From the cell containing the given text, extract its center point as (x, y) coordinate. 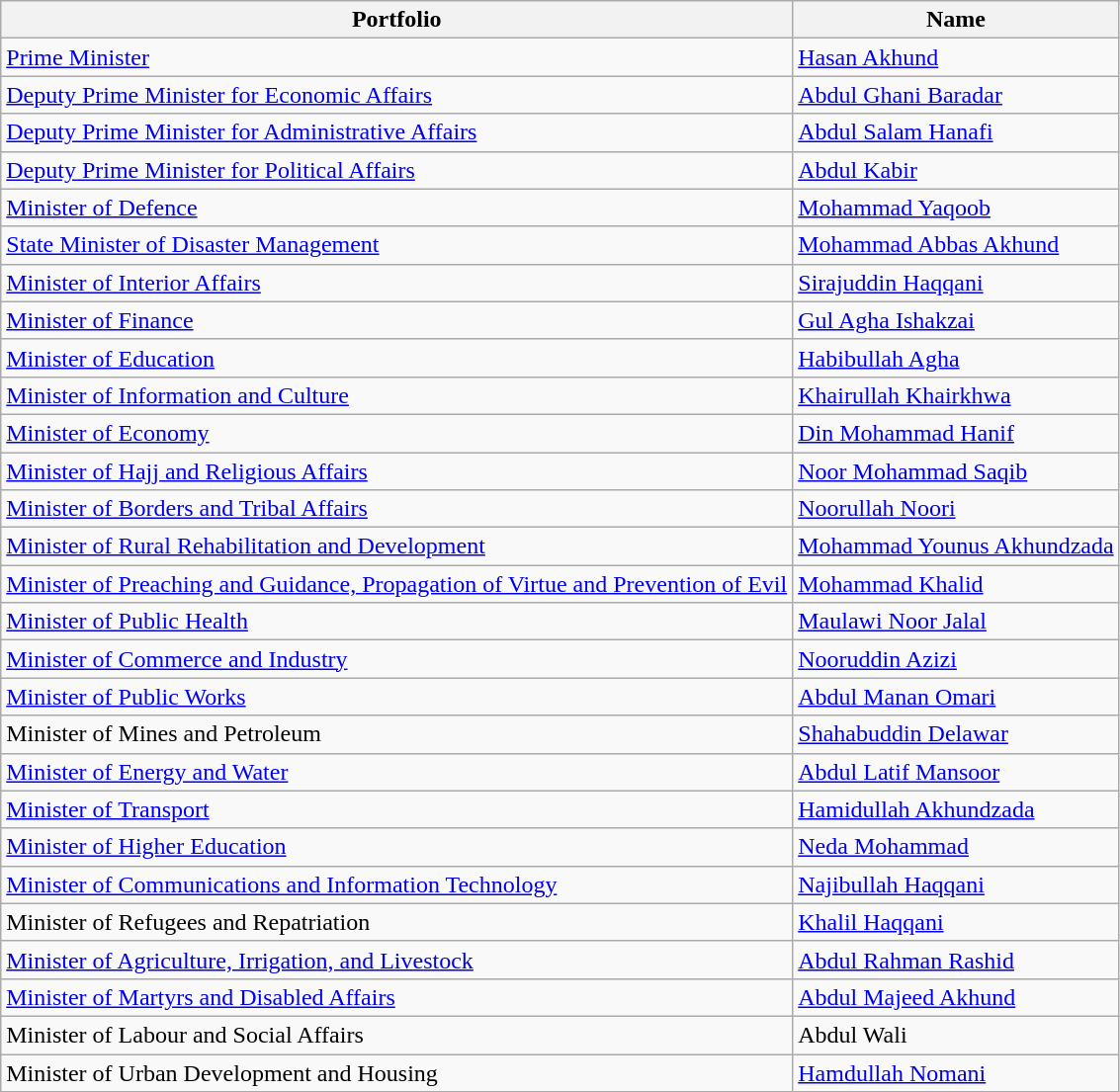
Noor Mohammad Saqib (956, 471)
Minister of Refugees and Repatriation (397, 922)
Shahabuddin Delawar (956, 734)
Prime Minister (397, 57)
Name (956, 20)
Abdul Salam Hanafi (956, 132)
Minister of Labour and Social Affairs (397, 1035)
Minister of Energy and Water (397, 772)
Nooruddin Azizi (956, 659)
Hamidullah Akhundzada (956, 809)
Minister of Agriculture, Irrigation, and Livestock (397, 960)
Deputy Prime Minister for Economic Affairs (397, 95)
Portfolio (397, 20)
Minister of Transport (397, 809)
Minister of Preaching and Guidance, Propagation of Virtue and Prevention of Evil (397, 584)
Neda Mohammad (956, 847)
Deputy Prime Minister for Administrative Affairs (397, 132)
Minister of Martyrs and Disabled Affairs (397, 997)
Hasan Akhund (956, 57)
State Minister of Disaster Management (397, 245)
Minister of Interior Affairs (397, 283)
Abdul Latif Mansoor (956, 772)
Minister of Hajj and Religious Affairs (397, 471)
Khairullah Khairkhwa (956, 395)
Minister of Rural Rehabilitation and Development (397, 546)
Minister of Urban Development and Housing (397, 1072)
Abdul Wali (956, 1035)
Deputy Prime Minister for Political Affairs (397, 170)
Maulawi Noor Jalal (956, 622)
Mohammad Khalid (956, 584)
Minister of Economy (397, 433)
Habibullah Agha (956, 358)
Minister of Public Works (397, 697)
Najibullah Haqqani (956, 884)
Abdul Manan Omari (956, 697)
Minister of Information and Culture (397, 395)
Abdul Ghani Baradar (956, 95)
Abdul Kabir (956, 170)
Gul Agha Ishakzai (956, 320)
Minister of Communications and Information Technology (397, 884)
Minister of Higher Education (397, 847)
Abdul Rahman Rashid (956, 960)
Minister of Commerce and Industry (397, 659)
Abdul Majeed Akhund (956, 997)
Minister of Public Health (397, 622)
Khalil Haqqani (956, 922)
Mohammad Yaqoob (956, 208)
Minister of Borders and Tribal Affairs (397, 509)
Noorullah Noori (956, 509)
Hamdullah Nomani (956, 1072)
Minister of Education (397, 358)
Minister of Finance (397, 320)
Minister of Defence (397, 208)
Din Mohammad Hanif (956, 433)
Sirajuddin Haqqani (956, 283)
Mohammad Abbas Akhund (956, 245)
Minister of Mines and Petroleum (397, 734)
Mohammad Younus Akhundzada (956, 546)
